Search for the cell housing the specified text and yield its (X, Y) center coordinate. 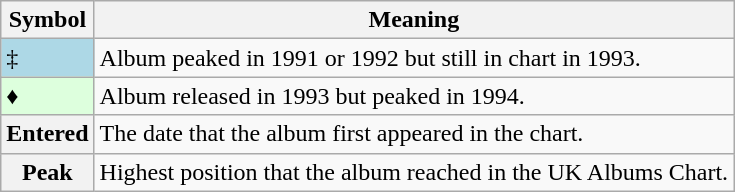
Album released in 1993 but peaked in 1994. (414, 96)
♦ (48, 96)
Album peaked in 1991 or 1992 but still in chart in 1993. (414, 58)
Symbol (48, 20)
Highest position that the album reached in the UK Albums Chart. (414, 172)
‡ (48, 58)
Peak (48, 172)
The date that the album first appeared in the chart. (414, 134)
Entered (48, 134)
Meaning (414, 20)
